Search for the cell housing the specified text and yield its [X, Y] center coordinate. 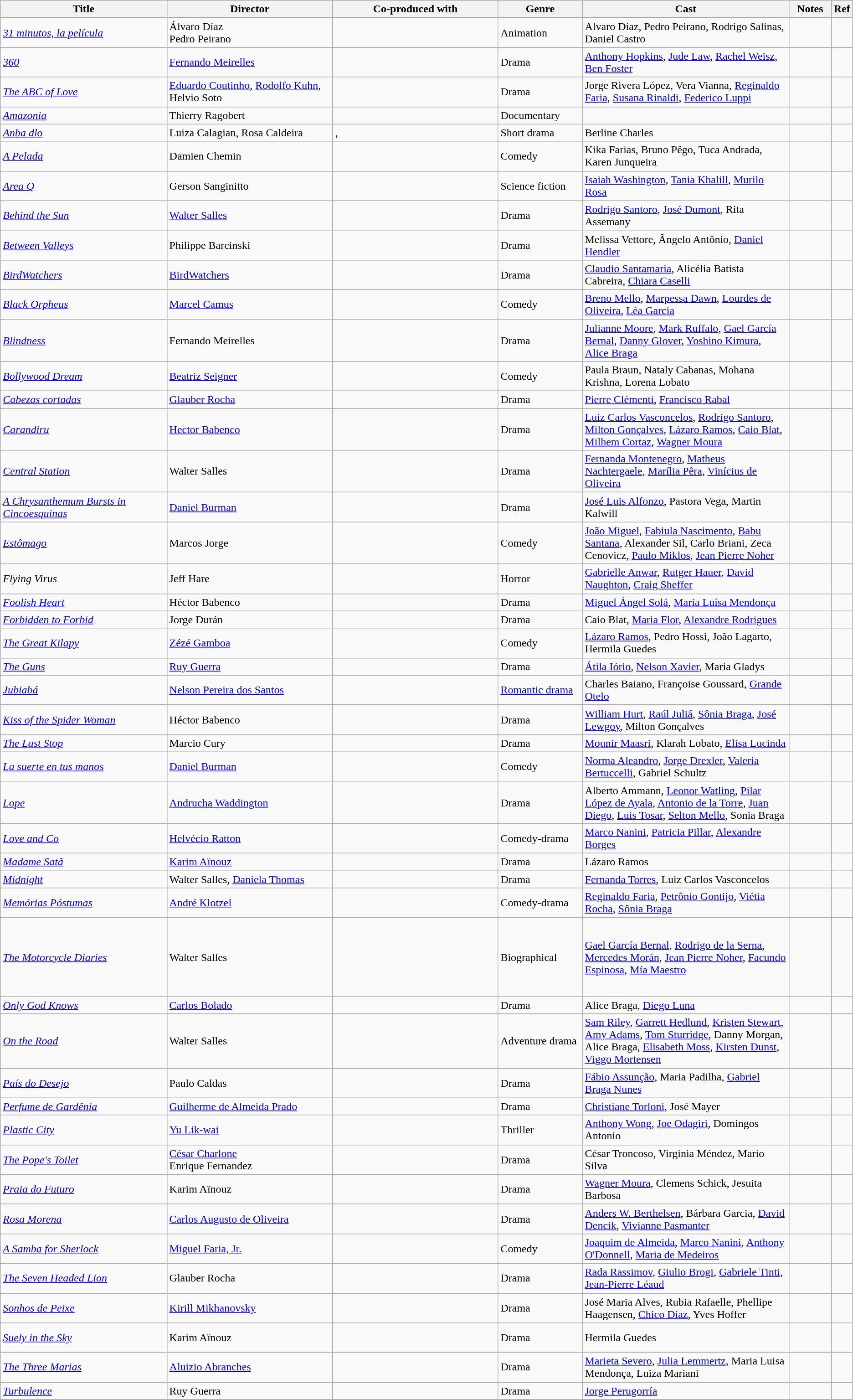
Adventure drama [540, 1041]
Anthony Wong, Joe Odagiri, Domingos Antonio [686, 1130]
Beatriz Seigner [250, 377]
Flying Virus [84, 579]
Documentary [540, 115]
La suerte en tus manos [84, 767]
Midnight [84, 879]
A Chrysanthemum Bursts in Cincoesquinas [84, 507]
Horror [540, 579]
Miguel Faria, Jr. [250, 1248]
Fernanda Torres, Luiz Carlos Vasconcelos [686, 879]
Kika Farias, Bruno Pêgo, Tuca Andrada, Karen Junqueira [686, 156]
Claudio Santamaria, Alicélia Batista Cabreira, Chiara Caselli [686, 274]
Anders W. Berthelsen, Bárbara Garcia, David Dencik, Vivianne Pasmanter [686, 1219]
The Last Stop [84, 743]
Gael García Bernal, Rodrigo de la Serna, Mercedes Morán, Jean Pierre Noher, Facundo Espinosa, Mía Maestro [686, 957]
Walter Salles, Daniela Thomas [250, 879]
João Miguel, Fabiula Nascimento, Babu Santana, Alexander Sil, Carlo Briani, Zeca Cenovicz, Paulo Miklos, Jean Pierre Noher [686, 543]
The Motorcycle Diaries [84, 957]
Lope [84, 802]
The Seven Headed Lion [84, 1278]
Cabezas cortadas [84, 400]
Álvaro Díaz Pedro Peirano [250, 33]
Jeff Hare [250, 579]
Marcel Camus [250, 305]
Christiane Torloni, José Mayer [686, 1106]
Hector Babenco [250, 429]
Sam Riley, Garrett Hedlund, Kristen Stewart, Amy Adams, Tom Sturridge, Danny Morgan, Alice Braga, Elisabeth Moss, Kirsten Dunst, Viggo Mortensen [686, 1041]
Melissa Vettore, Ângelo Antônio, Daniel Hendler [686, 245]
Gerson Sanginitto [250, 186]
Carandiru [84, 429]
Hermila Guedes [686, 1338]
Berline Charles [686, 133]
Memórias Póstumas [84, 903]
Mounir Maasri, Klarah Lobato, Elisa Lucinda [686, 743]
Turbulence [84, 1391]
César Troncoso, Virginia Méndez, Mario Silva [686, 1160]
Jorge Perugorría [686, 1391]
Suely in the Sky [84, 1338]
Science fiction [540, 186]
Paula Braun, Nataly Cabanas, Mohana Krishna, Lorena Lobato [686, 377]
André Klotzel [250, 903]
Jorge Durán [250, 620]
Alberto Ammann, Leonor Watling, Pilar López de Ayala, Antonio de la Torre, Juan Diego, Luis Tosar, Selton Mello, Sonia Braga [686, 802]
Joaquim de Almeida, Marco Nanini, Anthony O'Donnell, Maria de Medeiros [686, 1248]
Lázaro Ramos [686, 862]
Anthony Hopkins, Jude Law, Rachel Weisz, Ben Foster [686, 62]
Marcos Jorge [250, 543]
Lázaro Ramos, Pedro Hossi, João Lagarto, Hermila Guedes [686, 643]
Guilherme de Almeida Prado [250, 1106]
Kiss of the Spider Woman [84, 719]
On the Road [84, 1041]
Director [250, 9]
The ABC of Love [84, 92]
Alice Braga, Diego Luna [686, 1005]
Ref [842, 9]
Gabrielle Anwar, Rutger Hauer, David Naughton, Craig Sheffer [686, 579]
Notes [810, 9]
Carlos Bolado [250, 1005]
Thierry Ragobert [250, 115]
Title [84, 9]
Zézé Gamboa [250, 643]
Praia do Futuro [84, 1189]
Rosa Morena [84, 1219]
Damien Chemin [250, 156]
A Pelada [84, 156]
The Guns [84, 666]
Jorge Rivera López, Vera Vianna, Reginaldo Faria, Susana Rinaldi, Federico Luppi [686, 92]
Andrucha Waddington [250, 802]
Wagner Moura, Clemens Schick, Jesuita Barbosa [686, 1189]
360 [84, 62]
Between Valleys [84, 245]
Sonhos de Peixe [84, 1307]
José Luis Alfonzo, Pastora Vega, Martin Kalwill [686, 507]
Aluizio Abranches [250, 1368]
Rada Rassimov, Giulio Brogi, Gabriele Tinti, Jean-Pierre Léaud [686, 1278]
Perfume de Gardênia [84, 1106]
, [416, 133]
Love and Co [84, 839]
Fábio Assunção, Maria Padilha, Gabriel Braga Nunes [686, 1083]
The Three Marias [84, 1368]
Only God Knows [84, 1005]
Foolish Heart [84, 602]
Pierre Clémenti, Francisco Rabal [686, 400]
César Charlone Enrique Fernandez [250, 1160]
Isaiah Washington, Tania Khalill, Murilo Rosa [686, 186]
Carlos Augusto de Oliveira [250, 1219]
Black Orpheus [84, 305]
Nelson Pereira dos Santos [250, 690]
Yu Lik-wai [250, 1130]
A Samba for Sherlock [84, 1248]
Blindness [84, 340]
Helvécio Ratton [250, 839]
País do Desejo [84, 1083]
Charles Baiano, Françoise Goussard, Grande Otelo [686, 690]
Behind the Sun [84, 215]
Philippe Barcinski [250, 245]
Breno Mello, Marpessa Dawn, Lourdes de Oliveira, Léa Garcia [686, 305]
Biographical [540, 957]
Alvaro Díaz, Pedro Peirano, Rodrigo Salinas, Daniel Castro [686, 33]
Short drama [540, 133]
José Maria Alves, Rubia Rafaelle, Phellipe Haagensen, Chico Díaz, Yves Hoffer [686, 1307]
Anba dlo [84, 133]
Luiza Calagian, Rosa Caldeira [250, 133]
Reginaldo Faria, Petrônio Gontijo, Viétia Rocha, Sônia Braga [686, 903]
Miguel Ángel Solá, Maria Luísa Mendonça [686, 602]
Madame Satã [84, 862]
Caio Blat, Maria Flor, Alexandre Rodrigues [686, 620]
Estômago [84, 543]
Genre [540, 9]
Animation [540, 33]
Marco Nanini, Patricia Pillar, Alexandre Borges [686, 839]
Átila Iório, Nelson Xavier, Maria Gladys [686, 666]
Marcio Cury [250, 743]
Marieta Severo, Julia Lemmertz, Maria Luisa Mendonça, Luiza Mariani [686, 1368]
Plastic City [84, 1130]
The Great Kilapy [84, 643]
Forbidden to Forbid [84, 620]
Central Station [84, 471]
31 minutos, la película [84, 33]
Eduardo Coutinho, Rodolfo Kuhn, Helvio Soto [250, 92]
Romantic drama [540, 690]
Kirill Mikhanovsky [250, 1307]
Norma Aleandro, Jorge Drexler, Valeria Bertuccelli, Gabriel Schultz [686, 767]
Julianne Moore, Mark Ruffalo, Gael García Bernal, Danny Glover, Yoshino Kimura, Alice Braga [686, 340]
Cast [686, 9]
The Pope's Toilet [84, 1160]
Area Q [84, 186]
William Hurt, Raúl Juliá, Sônia Braga, José Lewgoy, Milton Gonçalves [686, 719]
Thriller [540, 1130]
Amazonia [84, 115]
Rodrigo Santoro, José Dumont, Rita Assemany [686, 215]
Jubiabá [84, 690]
Bollywood Dream [84, 377]
Fernanda Montenegro, Matheus Nachtergaele, Marília Pêra, Vinícius de Oliveira [686, 471]
Paulo Caldas [250, 1083]
Luiz Carlos Vasconcelos, Rodrigo Santoro, Milton Gonçalves, Lázaro Ramos, Caio Blat, Milhem Cortaz, Wagner Moura [686, 429]
Co-produced with [416, 9]
